For the text-containing cell, return its midpoint in (x, y) coordinate format. 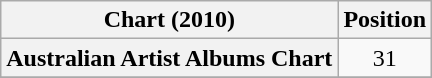
Chart (2010) (170, 20)
31 (385, 58)
Position (385, 20)
Australian Artist Albums Chart (170, 58)
